Capture the cell that displays the provided text and extract its [x, y] central coordinate. 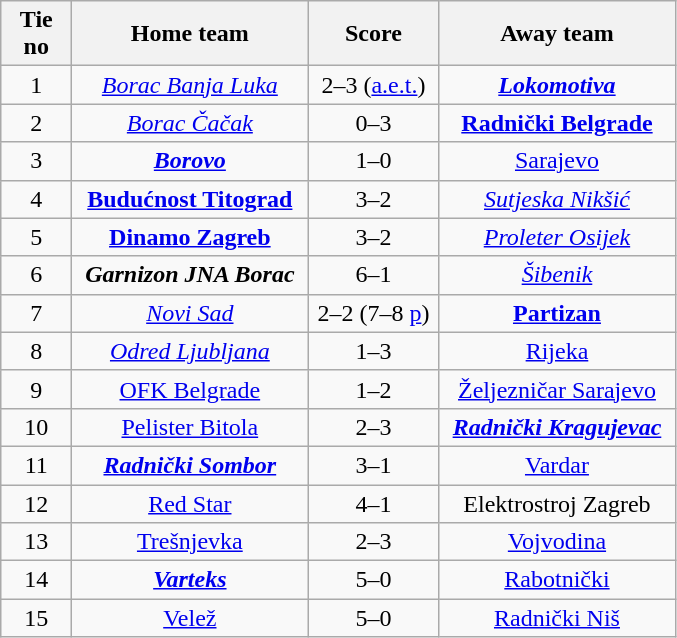
0–3 [374, 123]
4 [36, 199]
3–1 [374, 465]
Sutjeska Nikšić [557, 199]
Pelister Bitola [190, 427]
3 [36, 161]
2–3 (a.e.t.) [374, 85]
13 [36, 542]
OFK Belgrade [190, 389]
Vardar [557, 465]
10 [36, 427]
Radnički Kragujevac [557, 427]
2 [36, 123]
Rabotnički [557, 580]
Partizan [557, 313]
Varteks [190, 580]
11 [36, 465]
Lokomotiva [557, 85]
Borac Banja Luka [190, 85]
Score [374, 34]
2–2 (7–8 p) [374, 313]
6–1 [374, 275]
6 [36, 275]
15 [36, 618]
Budućnost Titograd [190, 199]
Odred Ljubljana [190, 351]
7 [36, 313]
Borovo [190, 161]
Elektrostroj Zagreb [557, 503]
1 [36, 85]
1–3 [374, 351]
Vojvodina [557, 542]
1–2 [374, 389]
Trešnjevka [190, 542]
Radnički Niš [557, 618]
Dinamo Zagreb [190, 237]
Garnizon JNA Borac [190, 275]
1–0 [374, 161]
8 [36, 351]
Away team [557, 34]
14 [36, 580]
Tie no [36, 34]
Željezničar Sarajevo [557, 389]
4–1 [374, 503]
Radnički Sombor [190, 465]
Radnički Belgrade [557, 123]
12 [36, 503]
Home team [190, 34]
Velež [190, 618]
Red Star [190, 503]
Sarajevo [557, 161]
9 [36, 389]
Šibenik [557, 275]
Proleter Osijek [557, 237]
5 [36, 237]
Rijeka [557, 351]
Borac Čačak [190, 123]
Novi Sad [190, 313]
